Extract the [x, y] coordinate from the center of the cell holding the provided text.  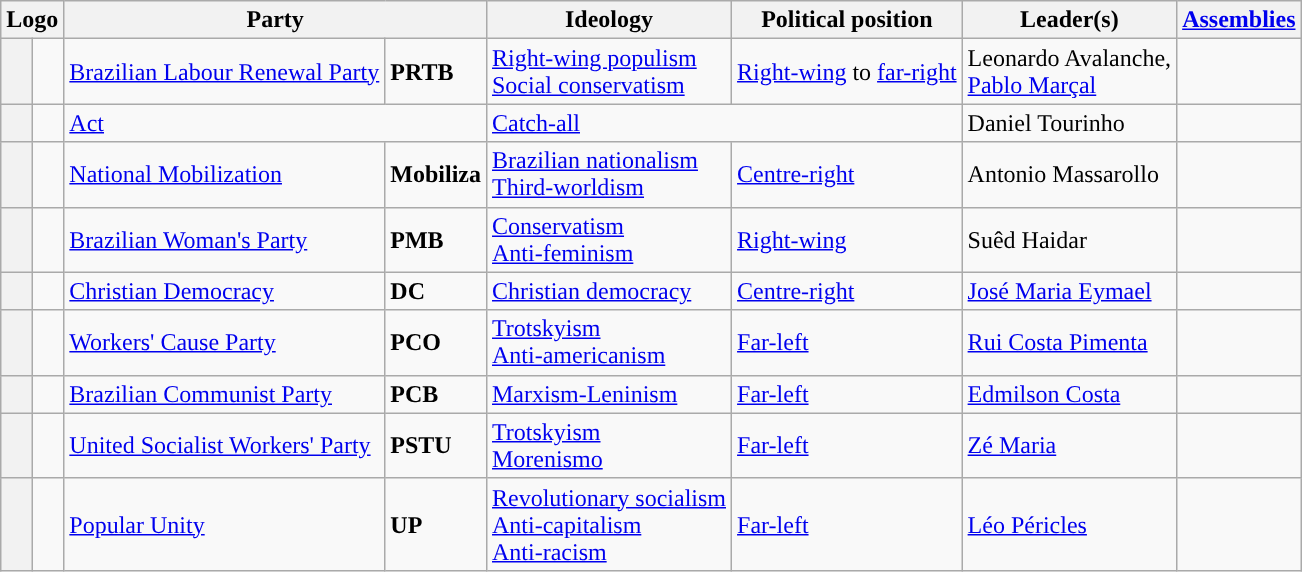
Suêd Haidar [1070, 240]
Right-wing to far-right [848, 72]
Christian Democracy [224, 291]
PCO [436, 342]
PMB [436, 240]
Mobiliza [436, 174]
TrotskyismMorenismo [608, 446]
Political position [848, 20]
Rui Costa Pimenta [1070, 342]
Right-wing populismSocial conservatism [608, 72]
Brazilian Woman's Party [224, 240]
Popular Unity [224, 524]
Catch-all [724, 123]
Ideology [608, 20]
Edmilson Costa [1070, 394]
Brazilian Labour Renewal Party [224, 72]
José Maria Eymael [1070, 291]
Revolutionary socialismAnti-capitalismAnti-racism [608, 524]
Workers' Cause Party [224, 342]
Logo [32, 20]
National Mobilization [224, 174]
DC [436, 291]
UP [436, 524]
Assemblies [1239, 20]
Leonardo Avalanche,Pablo Marçal [1070, 72]
Antonio Massarollo [1070, 174]
Léo Péricles [1070, 524]
Brazilian Communist Party [224, 394]
Party [276, 20]
Daniel Tourinho [1070, 123]
TrotskyismAnti-americanism [608, 342]
Brazilian nationalismThird-worldism [608, 174]
Right-wing [848, 240]
Zé Maria [1070, 446]
PCB [436, 394]
United Socialist Workers' Party [224, 446]
Leader(s) [1070, 20]
Marxism-Leninism [608, 394]
ConservatismAnti-feminism [608, 240]
PSTU [436, 446]
Christian democracy [608, 291]
PRTB [436, 72]
Act [276, 123]
